Detect which cell encompasses the target text, then output its (X, Y) center coordinate. 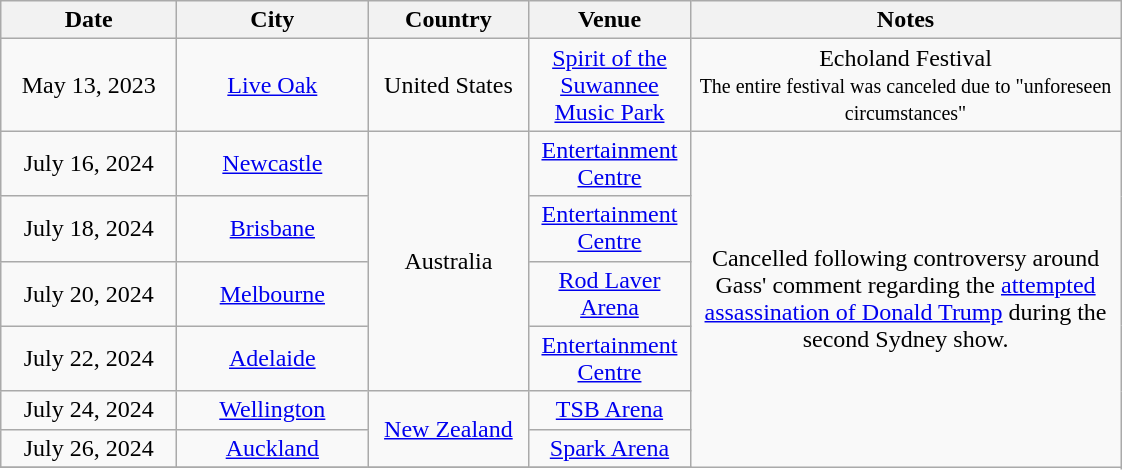
Melbourne (272, 294)
Brisbane (272, 228)
Cancelled following controversy around Gass' comment regarding the attempted assassination of Donald Trump during the second Sydney show. (906, 299)
Venue (610, 20)
May 13, 2023 (89, 85)
Newcastle (272, 164)
City (272, 20)
Live Oak (272, 85)
United States (448, 85)
Wellington (272, 410)
July 18, 2024 (89, 228)
Rod Laver Arena (610, 294)
Spark Arena (610, 448)
Spirit of the Suwannee Music Park (610, 85)
Date (89, 20)
Notes (906, 20)
Adelaide (272, 358)
Country (448, 20)
TSB Arena (610, 410)
July 24, 2024 (89, 410)
Auckland (272, 448)
July 22, 2024 (89, 358)
Australia (448, 261)
New Zealand (448, 429)
Echoland FestivalThe entire festival was canceled due to "unforeseen circumstances" (906, 85)
July 16, 2024 (89, 164)
July 20, 2024 (89, 294)
July 26, 2024 (89, 448)
